Detect which cell encompasses the target text, then output its (X, Y) center coordinate. 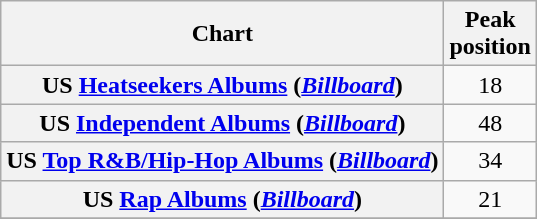
Peakposition (490, 34)
US Rap Albums (Billboard) (222, 199)
US Top R&B/Hip-Hop Albums (Billboard) (222, 161)
21 (490, 199)
34 (490, 161)
US Heatseekers Albums (Billboard) (222, 85)
Chart (222, 34)
48 (490, 123)
18 (490, 85)
US Independent Albums (Billboard) (222, 123)
